Pinpoint the cell where the given text exists, returning its [X, Y] midpoint coordinate. 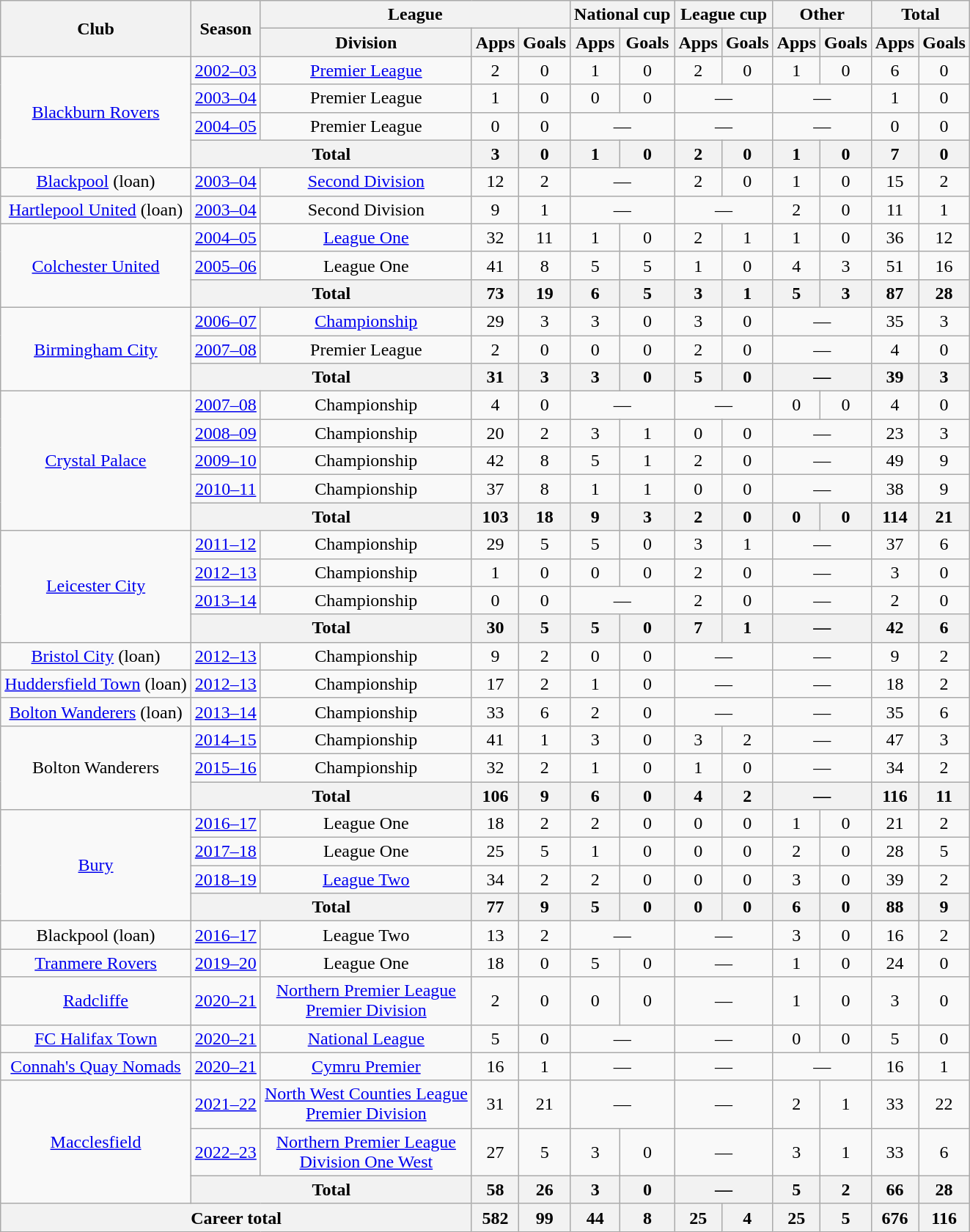
44 [595, 1217]
19 [545, 293]
99 [545, 1217]
17 [495, 684]
Division [366, 43]
Radcliffe [96, 1001]
20 [495, 433]
Bolton Wanderers [96, 767]
Career total [236, 1217]
49 [894, 461]
Season [226, 29]
National League [366, 1039]
2011–12 [226, 545]
2017–18 [226, 852]
87 [894, 293]
15 [894, 182]
73 [495, 293]
Colchester United [96, 265]
Other [822, 15]
Connah's Quay Nomads [96, 1066]
114 [894, 517]
2009–10 [226, 461]
38 [894, 489]
2008–09 [226, 433]
582 [495, 1217]
47 [894, 739]
Birmingham City [96, 349]
League cup [724, 15]
26 [545, 1189]
58 [495, 1189]
2014–15 [226, 739]
Crystal Palace [96, 461]
Tranmere Rovers [96, 963]
Macclesfield [96, 1142]
676 [894, 1217]
77 [495, 907]
51 [894, 265]
106 [495, 795]
30 [495, 628]
Huddersfield Town (loan) [96, 684]
2002–03 [226, 70]
Northern Premier LeaguePremier Division [366, 1001]
36 [894, 237]
Club [96, 29]
27 [495, 1152]
National cup [622, 15]
League [415, 15]
13 [495, 935]
23 [894, 433]
2018–19 [226, 879]
Bury [96, 866]
North West Counties LeaguePremier Division [366, 1104]
Hartlepool United (loan) [96, 210]
24 [894, 963]
Northern Premier LeagueDivision One West [366, 1152]
Bolton Wanderers (loan) [96, 712]
Bristol City (loan) [96, 656]
2010–11 [226, 489]
2005–06 [226, 265]
2019–20 [226, 963]
66 [894, 1189]
22 [944, 1104]
103 [495, 517]
Leicester City [96, 586]
2015–16 [226, 767]
Blackburn Rovers [96, 112]
FC Halifax Town [96, 1039]
Cymru Premier [366, 1066]
2022–23 [226, 1152]
88 [894, 907]
2021–22 [226, 1104]
2006–07 [226, 321]
